Determine the [x, y] coordinate at the center of the cell enclosing the given text.  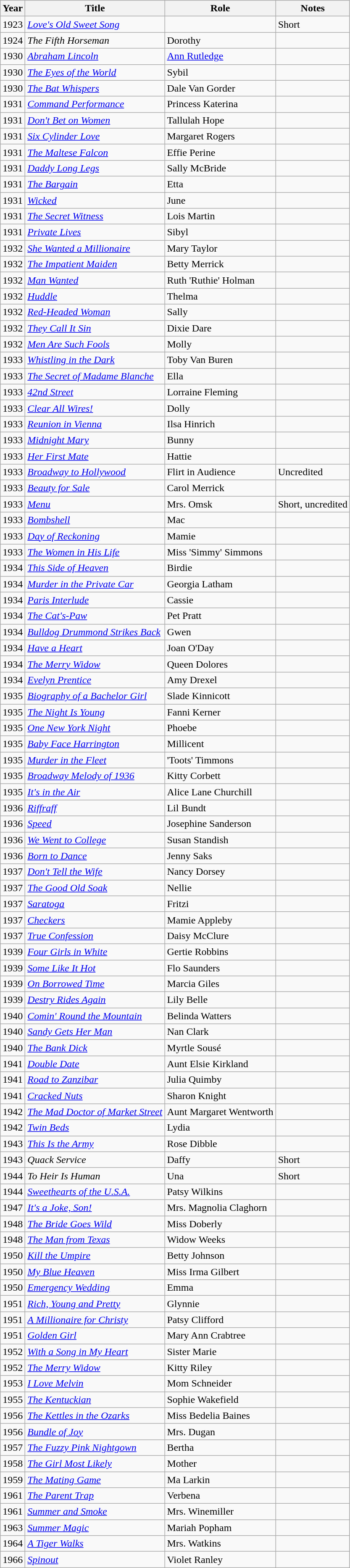
The Mad Doctor of Market Street [95, 1112]
Lorraine Fleming [220, 392]
Princess Katerina [220, 104]
Sally [220, 312]
Julia Quimby [220, 1080]
42nd Street [95, 392]
Susan Standish [220, 840]
Speed [95, 824]
Mamie Appleby [220, 920]
Rose Dibble [220, 1144]
Huddle [95, 296]
Ruth 'Ruthie' Holman [220, 280]
1966 [13, 1560]
1955 [13, 1400]
With a Song in My Heart [95, 1352]
Amy Drexel [220, 680]
Sweethearts of the U.S.A. [95, 1192]
My Blue Heaven [95, 1272]
Georgia Latham [220, 584]
The Eyes of the World [95, 72]
The Bank Dick [95, 1048]
The Night Is Young [95, 712]
1957 [13, 1447]
Quack Service [95, 1160]
The Man from Texas [95, 1240]
Bundle of Joy [95, 1431]
Glynnie [220, 1304]
Broadway to Hollywood [95, 472]
Daddy Long Legs [95, 168]
The Bargain [95, 184]
Golden Girl [95, 1336]
True Confession [95, 936]
Year [13, 8]
Queen Dolores [220, 664]
Mother [220, 1463]
Notes [313, 8]
Aunt Elsie Kirkland [220, 1064]
Lily Belle [220, 1000]
The Secret of Madame Blanche [95, 376]
Midnight Mary [95, 440]
A Millionaire for Christy [95, 1320]
Mrs. Watkins [220, 1544]
Thelma [220, 296]
Comin' Round the Mountain [95, 1016]
Clear All Wires! [95, 408]
Have a Heart [95, 648]
Love's Old Sweet Song [95, 24]
Destry Rides Again [95, 1000]
Lydia [220, 1128]
1959 [13, 1479]
On Borrowed Time [95, 984]
Miss Doberly [220, 1224]
Biography of a Bachelor Girl [95, 696]
Patsy Wilkins [220, 1192]
Daisy McClure [220, 936]
1953 [13, 1384]
Six Cylinder Love [95, 136]
Lil Bundt [220, 808]
Kitty Corbett [220, 776]
Private Lives [95, 232]
Murder in the Private Car [95, 584]
Some Like It Hot [95, 968]
Belinda Watters [220, 1016]
Kitty Riley [220, 1368]
Marcia Giles [220, 984]
Kill the Umpire [95, 1256]
Mariah Popham [220, 1528]
Sibyl [220, 232]
Mrs. Omsk [220, 504]
This Side of Heaven [95, 568]
We Went to College [95, 840]
The Good Old Soak [95, 888]
Her First Mate [95, 456]
'Toots' Timmons [220, 760]
The Girl Most Likely [95, 1463]
Cassie [220, 600]
1947 [13, 1208]
Toby Van Buren [220, 360]
Men Are Such Fools [95, 344]
Road to Zanzibar [95, 1080]
Lois Martin [220, 216]
Role [220, 8]
Betty Merrick [220, 264]
The Bride Goes Wild [95, 1224]
Abraham Lincoln [95, 56]
Checkers [95, 920]
Menu [95, 504]
Miss Bedelia Baines [220, 1415]
I Love Melvin [95, 1384]
Gertie Robbins [220, 952]
Summer and Smoke [95, 1512]
Tallulah Hope [220, 120]
Evelyn Prentice [95, 680]
Flo Saunders [220, 968]
Command Performance [95, 104]
Spinout [95, 1560]
Ma Larkin [220, 1479]
Daffy [220, 1160]
Pet Pratt [220, 616]
Mamie [220, 536]
The Kettles in the Ozarks [95, 1415]
Summer Magic [95, 1528]
Dorothy [220, 40]
Violet Ranley [220, 1560]
Dale Van Gorder [220, 88]
The Women in His Life [95, 552]
Four Girls in White [95, 952]
The Fuzzy Pink Nightgown [95, 1447]
The Mating Game [95, 1479]
Margaret Rogers [220, 136]
Bombshell [95, 520]
Myrtle Sousé [220, 1048]
This Is the Army [95, 1144]
Title [95, 8]
Whistling in the Dark [95, 360]
Mom Schneider [220, 1384]
Joan O'Day [220, 648]
Reunion in Vienna [95, 424]
Birdie [220, 568]
The Secret Witness [95, 216]
1964 [13, 1544]
Molly [220, 344]
Flirt in Audience [220, 472]
Mrs. Magnolia Claghorn [220, 1208]
Mac [220, 520]
Ann Rutledge [220, 56]
Beauty for Sale [95, 488]
Double Date [95, 1064]
Miss Irma Gilbert [220, 1272]
Fritzi [220, 904]
Patsy Clifford [220, 1320]
One New York Night [95, 728]
Baby Face Harrington [95, 744]
Mrs. Dugan [220, 1431]
Effie Perine [220, 152]
Millicent [220, 744]
Sophie Wakefield [220, 1400]
Sandy Gets Her Man [95, 1032]
Emma [220, 1288]
Fanni Kerner [220, 712]
Dixie Dare [220, 328]
Mary Taylor [220, 248]
The Fifth Horseman [95, 40]
Nan Clark [220, 1032]
Ilsa Hinrich [220, 424]
Sybil [220, 72]
Murder in the Fleet [95, 760]
The Maltese Falcon [95, 152]
1924 [13, 40]
Short, uncredited [313, 504]
Phoebe [220, 728]
Widow Weeks [220, 1240]
Nancy Dorsey [220, 872]
The Cat's-Paw [95, 616]
Twin Beds [95, 1128]
Red-Headed Woman [95, 312]
Bunny [220, 440]
1923 [13, 24]
Emergency Wedding [95, 1288]
Slade Kinnicott [220, 696]
It's a Joke, Son! [95, 1208]
To Heir Is Human [95, 1176]
Carol Merrick [220, 488]
Saratoga [95, 904]
Bulldog Drummond Strikes Back [95, 632]
Una [220, 1176]
Etta [220, 184]
Miss 'Simmy' Simmons [220, 552]
The Parent Trap [95, 1496]
Don't Bet on Women [95, 120]
Uncredited [313, 472]
Sharon Knight [220, 1096]
Bertha [220, 1447]
Man Wanted [95, 280]
Paris Interlude [95, 600]
Gwen [220, 632]
Wicked [95, 200]
Don't Tell the Wife [95, 872]
The Bat Whispers [95, 88]
Nellie [220, 888]
Aunt Margaret Wentworth [220, 1112]
Josephine Sanderson [220, 824]
Verbena [220, 1496]
Mary Ann Crabtree [220, 1336]
Jenny Saks [220, 856]
The Impatient Maiden [95, 264]
The Kentuckian [95, 1400]
Rich, Young and Pretty [95, 1304]
A Tiger Walks [95, 1544]
Cracked Nuts [95, 1096]
Dolly [220, 408]
Day of Reckoning [95, 536]
It's in the Air [95, 792]
Mrs. Winemiller [220, 1512]
June [220, 200]
Broadway Melody of 1936 [95, 776]
Riffraff [95, 808]
Sister Marie [220, 1352]
She Wanted a Millionaire [95, 248]
They Call It Sin [95, 328]
1958 [13, 1463]
Hattie [220, 456]
Betty Johnson [220, 1256]
1963 [13, 1528]
Born to Dance [95, 856]
Ella [220, 376]
Sally McBride [220, 168]
Alice Lane Churchill [220, 792]
